Pinpoint the cell where the given text exists, returning its (X, Y) midpoint coordinate. 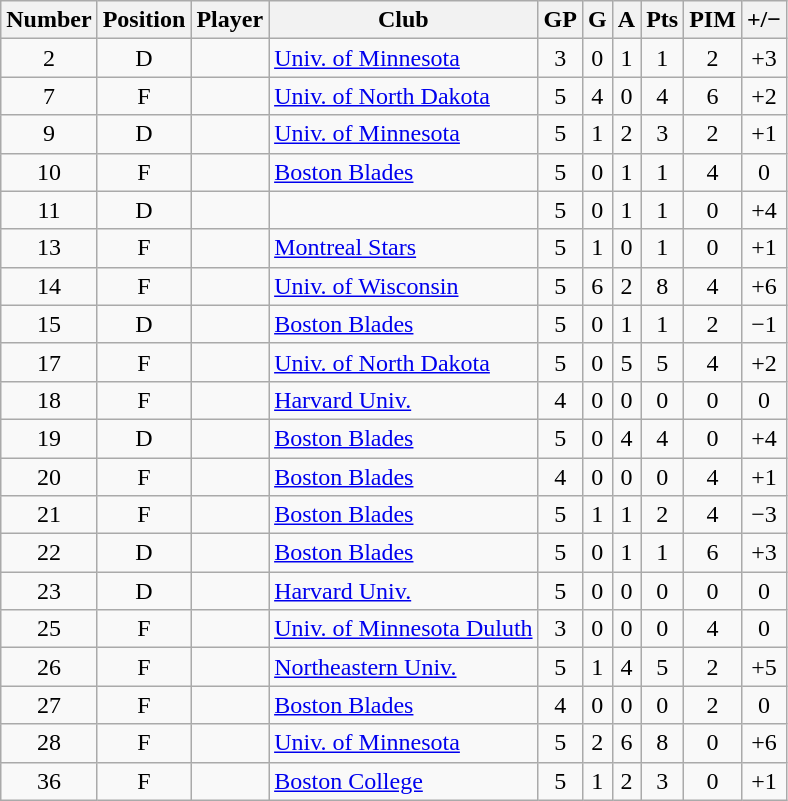
17 (49, 362)
36 (49, 781)
25 (49, 629)
Montreal Stars (404, 248)
22 (49, 553)
7 (49, 96)
26 (49, 667)
A (626, 20)
19 (49, 438)
18 (49, 400)
28 (49, 743)
15 (49, 324)
27 (49, 705)
Univ. of Wisconsin (404, 286)
Number (49, 20)
13 (49, 248)
11 (49, 210)
14 (49, 286)
Club (404, 20)
Position (144, 20)
Boston College (404, 781)
+/− (764, 20)
GP (560, 20)
+5 (764, 667)
21 (49, 515)
9 (49, 134)
PIM (713, 20)
Player (230, 20)
Univ. of Minnesota Duluth (404, 629)
Pts (662, 20)
10 (49, 172)
−3 (764, 515)
−1 (764, 324)
23 (49, 591)
20 (49, 477)
G (597, 20)
Northeastern Univ. (404, 667)
